Determine the (X, Y) coordinate at the center of the cell enclosing the given text.  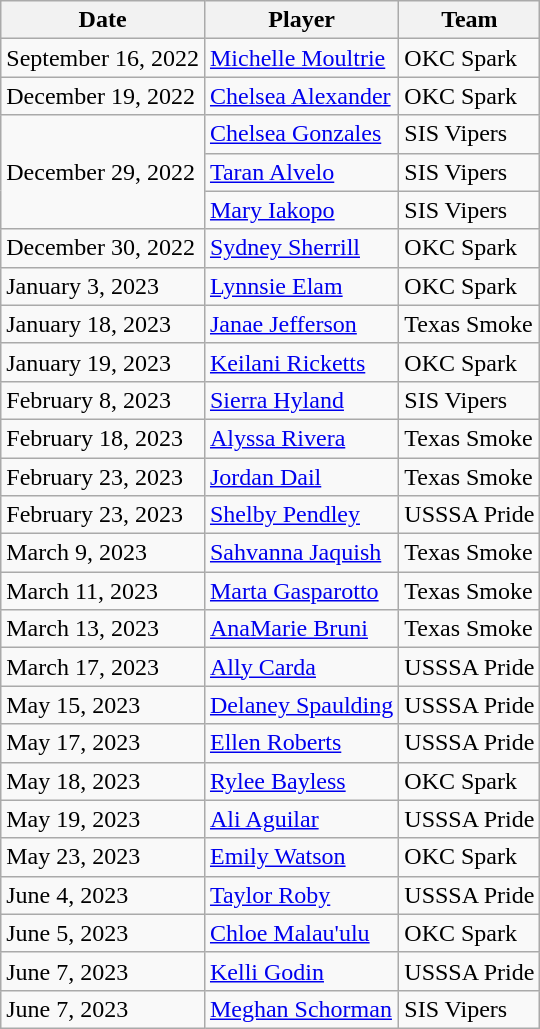
Sydney Sherrill (301, 248)
Chelsea Gonzales (301, 134)
May 15, 2023 (103, 705)
December 30, 2022 (103, 248)
Kelli Godin (301, 971)
Sierra Hyland (301, 400)
January 19, 2023 (103, 362)
Janae Jefferson (301, 324)
February 18, 2023 (103, 438)
AnaMarie Bruni (301, 629)
Meghan Schorman (301, 1009)
Michelle Moultrie (301, 58)
March 9, 2023 (103, 553)
January 18, 2023 (103, 324)
Delaney Spaulding (301, 705)
Ali Aguilar (301, 819)
May 17, 2023 (103, 743)
June 4, 2023 (103, 895)
Taylor Roby (301, 895)
Chloe Malau'ulu (301, 933)
May 19, 2023 (103, 819)
Date (103, 20)
Keilani Ricketts (301, 362)
Lynnsie Elam (301, 286)
September 16, 2022 (103, 58)
Alyssa Rivera (301, 438)
December 19, 2022 (103, 96)
May 18, 2023 (103, 781)
March 17, 2023 (103, 667)
Jordan Dail (301, 477)
May 23, 2023 (103, 857)
February 8, 2023 (103, 400)
Mary Iakopo (301, 210)
Taran Alvelo (301, 172)
Marta Gasparotto (301, 591)
Team (470, 20)
January 3, 2023 (103, 286)
Sahvanna Jaquish (301, 553)
Chelsea Alexander (301, 96)
Player (301, 20)
Emily Watson (301, 857)
December 29, 2022 (103, 172)
March 11, 2023 (103, 591)
Ally Carda (301, 667)
Shelby Pendley (301, 515)
Ellen Roberts (301, 743)
June 5, 2023 (103, 933)
Rylee Bayless (301, 781)
March 13, 2023 (103, 629)
